Output the [x, y] coordinate of the center of the cell containing the given text.  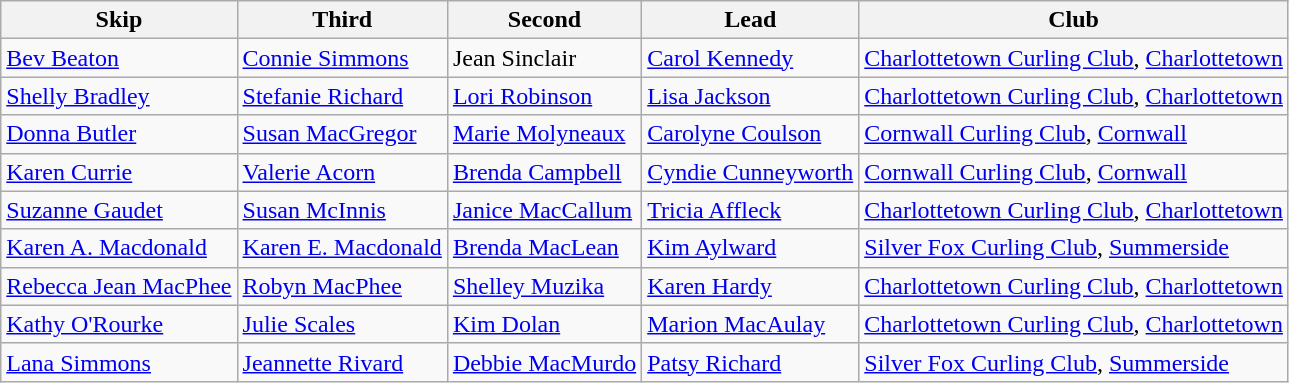
Skip [119, 20]
Lead [750, 20]
Carolyne Coulson [750, 134]
Susan McInnis [342, 210]
Club [1074, 20]
Kim Dolan [544, 324]
Tricia Affleck [750, 210]
Kathy O'Rourke [119, 324]
Debbie MacMurdo [544, 362]
Connie Simmons [342, 58]
Rebecca Jean MacPhee [119, 286]
Bev Beaton [119, 58]
Marie Molyneaux [544, 134]
Brenda MacLean [544, 248]
Carol Kennedy [750, 58]
Marion MacAulay [750, 324]
Patsy Richard [750, 362]
Lori Robinson [544, 96]
Lisa Jackson [750, 96]
Third [342, 20]
Shelley Muzika [544, 286]
Jean Sinclair [544, 58]
Karen A. Macdonald [119, 248]
Karen Hardy [750, 286]
Shelly Bradley [119, 96]
Suzanne Gaudet [119, 210]
Brenda Campbell [544, 172]
Valerie Acorn [342, 172]
Stefanie Richard [342, 96]
Robyn MacPhee [342, 286]
Karen Currie [119, 172]
Janice MacCallum [544, 210]
Karen E. Macdonald [342, 248]
Julie Scales [342, 324]
Kim Aylward [750, 248]
Jeannette Rivard [342, 362]
Second [544, 20]
Susan MacGregor [342, 134]
Lana Simmons [119, 362]
Cyndie Cunneyworth [750, 172]
Donna Butler [119, 134]
